Detect which cell encompasses the target text, then output its [x, y] center coordinate. 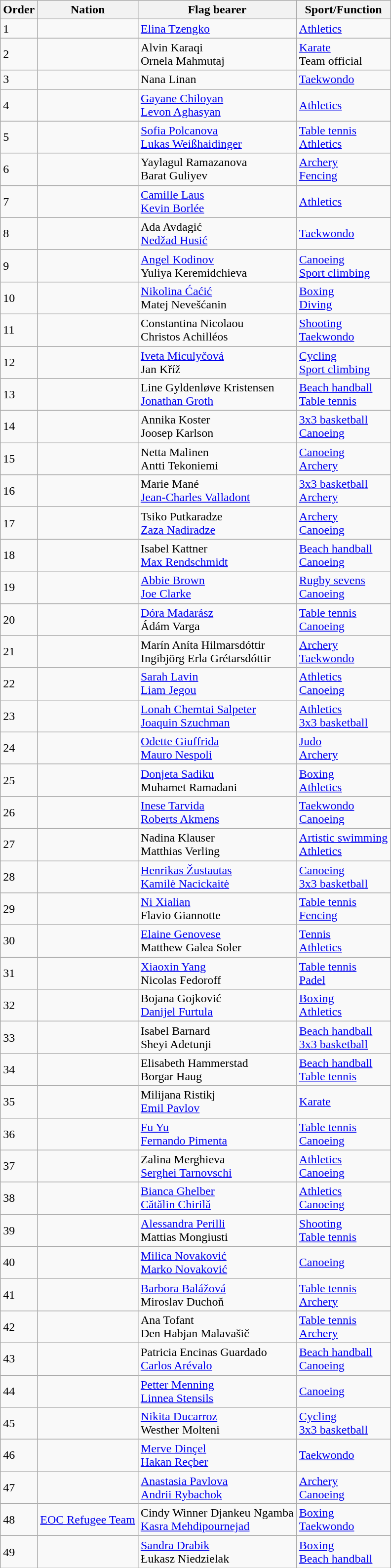
Elina Tzengko [217, 29]
Anastasia PavlovaAndrii Rybachok [217, 1487]
Beach handball3x3 basketball [343, 1038]
Petter MenningLinnea Stensils [217, 1391]
CyclingSport climbing [343, 362]
Order [19, 10]
Alessandra PerilliMattias Mongiusti [217, 1230]
5 [19, 137]
Zalina MerghievaSerghei Tarnovschi [217, 1166]
Karate [343, 1102]
Marín Aníta HilmarsdóttirIngibjörg Erla Grétarsdóttir [217, 651]
Nikita DucarrozWesther Molteni [217, 1423]
Nikolina ĆaćićMatej Nevešćanin [217, 297]
Alvin KaraqiOrnela Mahmutaj [217, 54]
40 [19, 1262]
21 [19, 651]
41 [19, 1295]
Nana Linan [217, 80]
Marie ManéJean-Charles Valladont [217, 491]
TaekwondoCanoeing [343, 812]
Nadina KlauserMatthias Verling [217, 844]
Table tennisAthletics [343, 137]
BoxingDiving [343, 297]
Sandra DrabikŁukasz Niedzielak [217, 1552]
12 [19, 362]
Barbora BalážováMiroslav Duchoň [217, 1295]
Rugby sevensCanoeing [343, 587]
11 [19, 330]
Elisabeth HammerstadBorgar Haug [217, 1069]
Isabel KattnerMax Rendschmidt [217, 555]
38 [19, 1198]
Gayane ChiloyanLevon Aghasyan [217, 105]
ArcheryFencing [343, 169]
Fu YuFernando Pimenta [217, 1134]
37 [19, 1166]
Isabel BarnardSheyi Adetunji [217, 1038]
31 [19, 974]
8 [19, 233]
Sarah LavinLiam Jegou [217, 684]
Canoeing3x3 basketball [343, 877]
Annika KosterJoosep Karlson [217, 427]
Cycling3x3 basketball [343, 1423]
Dóra MadarászÁdám Varga [217, 620]
23 [19, 716]
48 [19, 1520]
27 [19, 844]
34 [19, 1069]
Camille LausKevin Borlée [217, 202]
43 [19, 1359]
Henrikas ŽustautasKamilė Nacickaitė [217, 877]
3x3 basketballCanoeing [343, 427]
Bianca GhelberCătălin Chirilă [217, 1198]
Angel KodinovYuliya Keremidchieva [217, 266]
Lonah Chemtai SalpeterJoaquin Szuchman [217, 716]
Netta MalinenAntti Tekoniemi [217, 459]
Sport/Function [343, 10]
ArcheryTaekwondo [343, 651]
TennisAthletics [343, 941]
JudoArchery [343, 748]
46 [19, 1456]
17 [19, 523]
Yaylagul RamazanovaBarat Guliyev [217, 169]
Bojana GojkovićDanijel Furtula [217, 1005]
Line Gyldenløve KristensenJonathan Groth [217, 394]
15 [19, 459]
Elaine GenoveseMatthew Galea Soler [217, 941]
2 [19, 54]
18 [19, 555]
29 [19, 909]
Odette GiuffridaMauro Nespoli [217, 748]
Tsiko PutkaradzeZaza Nadiradze [217, 523]
36 [19, 1134]
7 [19, 202]
Xiaoxin YangNicolas Fedoroff [217, 974]
44 [19, 1391]
Ada AvdagićNedžad Husić [217, 233]
Table tennisFencing [343, 909]
3 [19, 80]
30 [19, 941]
10 [19, 297]
EOC Refugee Team [88, 1520]
20 [19, 620]
Iveta MiculyčováJan Kříž [217, 362]
25 [19, 780]
6 [19, 169]
CanoeingSport climbing [343, 266]
Milica NovakovićMarko Novaković [217, 1262]
CanoeingArchery [343, 459]
Nation [88, 10]
Table tennisPadel [343, 974]
Sofia PolcanovaLukas Weißhaidinger [217, 137]
Donjeta SadikuMuhamet Ramadani [217, 780]
4 [19, 105]
Artistic swimmingAthletics [343, 844]
Patricia Encinas GuardadoCarlos Arévalo [217, 1359]
Milijana RistikjEmil Pavlov [217, 1102]
KarateTeam official [343, 54]
35 [19, 1102]
Flag bearer [217, 10]
45 [19, 1423]
33 [19, 1038]
47 [19, 1487]
Abbie BrownJoe Clarke [217, 587]
22 [19, 684]
BoxingBeach handball [343, 1552]
3x3 basketballArchery [343, 491]
28 [19, 877]
9 [19, 266]
Inese TarvidaRoberts Akmens [217, 812]
Cindy Winner Djankeu Ngamba Kasra Mehdipournejad [217, 1520]
Athletics3x3 basketball [343, 716]
ShootingTaekwondo [343, 330]
Merve DinçelHakan Reçber [217, 1456]
ShootingTable tennis [343, 1230]
19 [19, 587]
Ana TofantDen Habjan Malavašič [217, 1326]
49 [19, 1552]
13 [19, 394]
26 [19, 812]
24 [19, 748]
32 [19, 1005]
39 [19, 1230]
42 [19, 1326]
14 [19, 427]
BoxingTaekwondo [343, 1520]
Ni Xialian Flavio Giannotte [217, 909]
1 [19, 29]
Constantina NicolaouChristos Achilléos [217, 330]
16 [19, 491]
